Pinpoint the cell where the given text exists, returning its (X, Y) midpoint coordinate. 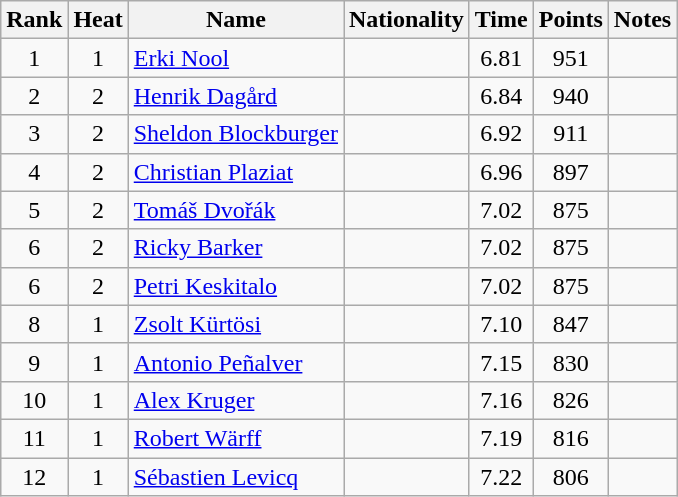
7.15 (501, 362)
7.22 (501, 477)
7.10 (501, 324)
830 (570, 362)
Notes (642, 20)
7.16 (501, 400)
Sheldon Blockburger (236, 134)
9 (34, 362)
Antonio Peñalver (236, 362)
826 (570, 400)
Sébastien Levicq (236, 477)
911 (570, 134)
3 (34, 134)
12 (34, 477)
806 (570, 477)
Christian Plaziat (236, 172)
Alex Kruger (236, 400)
6.81 (501, 58)
6.92 (501, 134)
Ricky Barker (236, 248)
847 (570, 324)
Robert Wärff (236, 438)
4 (34, 172)
897 (570, 172)
5 (34, 210)
Rank (34, 20)
Name (236, 20)
10 (34, 400)
951 (570, 58)
Zsolt Kürtösi (236, 324)
Henrik Dagård (236, 96)
11 (34, 438)
816 (570, 438)
6.96 (501, 172)
Petri Keskitalo (236, 286)
Time (501, 20)
940 (570, 96)
Heat (98, 20)
Tomáš Dvořák (236, 210)
Erki Nool (236, 58)
6.84 (501, 96)
7.19 (501, 438)
Points (570, 20)
8 (34, 324)
Nationality (407, 20)
